From the cell containing the given text, extract its center point as (X, Y) coordinate. 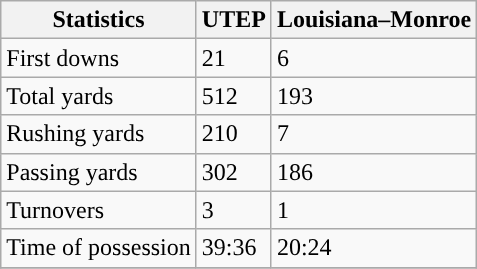
1 (374, 210)
21 (234, 58)
20:24 (374, 248)
210 (234, 134)
First downs (99, 58)
Time of possession (99, 248)
Turnovers (99, 210)
Louisiana–Monroe (374, 20)
39:36 (234, 248)
512 (234, 96)
3 (234, 210)
Total yards (99, 96)
Passing yards (99, 172)
7 (374, 134)
186 (374, 172)
302 (234, 172)
Rushing yards (99, 134)
6 (374, 58)
193 (374, 96)
Statistics (99, 20)
UTEP (234, 20)
